Return the [x, y] coordinate for the center point of the cell that contains the specified text.  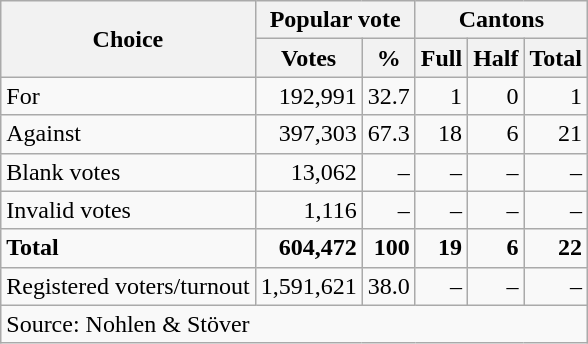
Votes [308, 58]
19 [441, 248]
13,062 [308, 172]
32.7 [388, 96]
Against [128, 134]
38.0 [388, 286]
192,991 [308, 96]
397,303 [308, 134]
67.3 [388, 134]
1,591,621 [308, 286]
21 [556, 134]
22 [556, 248]
18 [441, 134]
For [128, 96]
604,472 [308, 248]
Cantons [501, 20]
% [388, 58]
Source: Nohlen & Stöver [294, 324]
1,116 [308, 210]
Blank votes [128, 172]
Invalid votes [128, 210]
Registered voters/turnout [128, 286]
Half [496, 58]
Popular vote [335, 20]
100 [388, 248]
0 [496, 96]
Full [441, 58]
Choice [128, 39]
